Scan for the cell matching the given text and deliver its (x, y) coordinate at center. 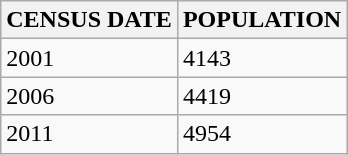
4143 (262, 58)
2001 (90, 58)
4954 (262, 134)
POPULATION (262, 20)
2006 (90, 96)
CENSUS DATE (90, 20)
4419 (262, 96)
2011 (90, 134)
